Provide the (X, Y) coordinate of the cell's center where the given text is located.  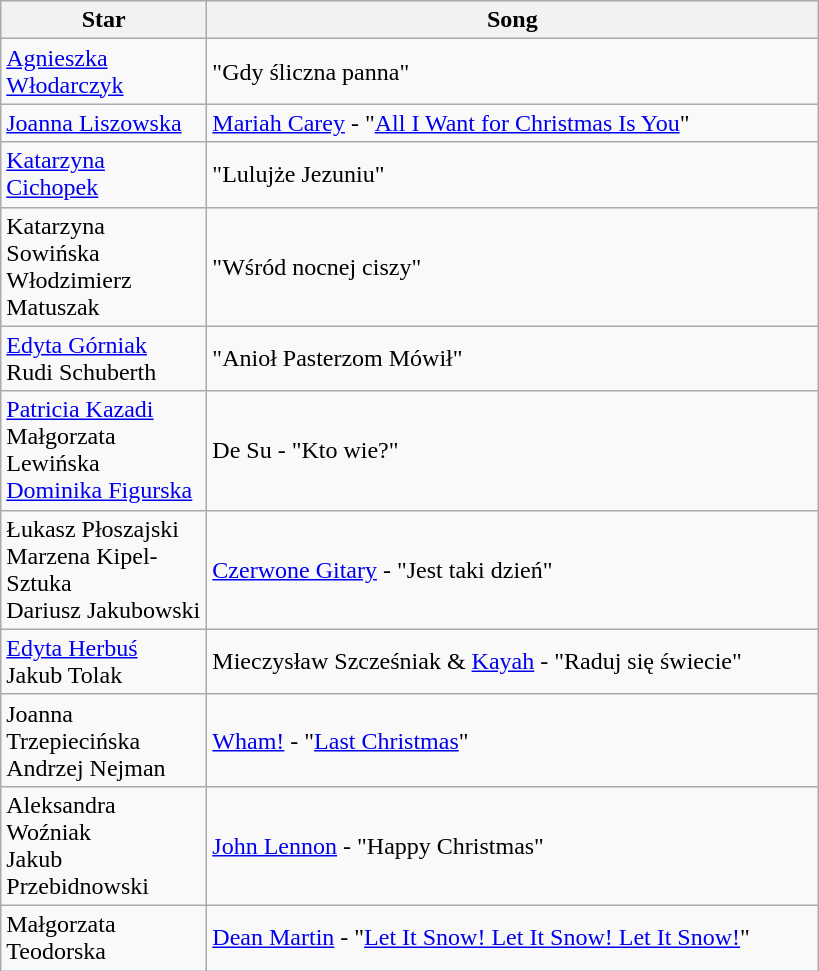
"Anioł Pasterzom Mówił" (512, 358)
Mariah Carey - "All I Want for Christmas Is You" (512, 123)
Wham! - "Last Christmas" (512, 740)
Edyta Górniak Rudi Schuberth (104, 358)
Małgorzata Teodorska (104, 938)
Joanna Liszowska (104, 123)
Edyta Herbuś Jakub Tolak (104, 662)
Łukasz Płoszajski Marzena Kipel-Sztuka Dariusz Jakubowski (104, 570)
Dean Martin - "Let It Snow! Let It Snow! Let It Snow!" (512, 938)
Star (104, 20)
Patricia Kazadi Małgorzata Lewińska Dominika Figurska (104, 450)
Agnieszka Włodarczyk (104, 72)
John Lennon - "Happy Christmas" (512, 846)
"Wśród nocnej ciszy" (512, 266)
Mieczysław Szcześniak & Kayah - "Raduj się świecie" (512, 662)
Katarzyna Sowińska Włodzimierz Matuszak (104, 266)
"Gdy śliczna panna" (512, 72)
Aleksandra Woźniak Jakub Przebidnowski (104, 846)
Czerwone Gitary - "Jest taki dzień" (512, 570)
Song (512, 20)
De Su - "Kto wie?" (512, 450)
Joanna Trzepiecińska Andrzej Nejman (104, 740)
"Lulujże Jezuniu" (512, 174)
Katarzyna Cichopek (104, 174)
